Search for the cell housing the specified text and yield its (x, y) center coordinate. 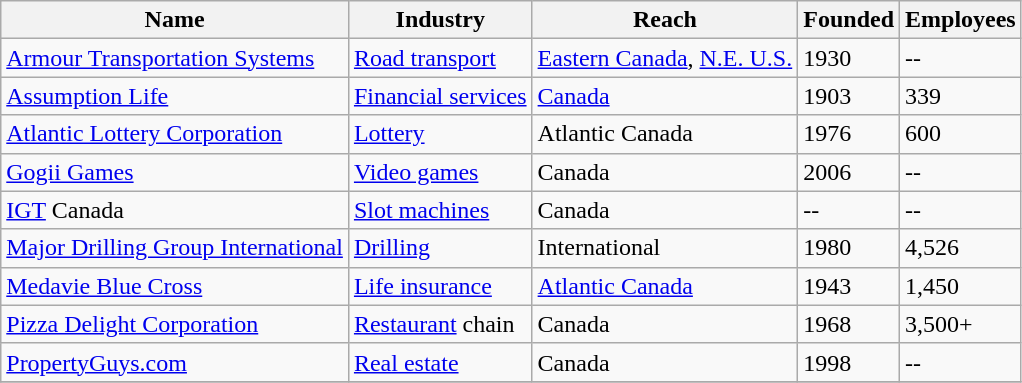
PropertyGuys.com (175, 362)
Assumption Life (175, 96)
IGT Canada (175, 210)
Medavie Blue Cross (175, 286)
Founded (849, 20)
Gogii Games (175, 172)
339 (961, 96)
4,526 (961, 248)
Employees (961, 20)
Restaurant chain (440, 324)
Road transport (440, 58)
1903 (849, 96)
3,500+ (961, 324)
1976 (849, 134)
Atlantic Lottery Corporation (175, 134)
2006 (849, 172)
1,450 (961, 286)
Armour Transportation Systems (175, 58)
Video games (440, 172)
Real estate (440, 362)
Lottery (440, 134)
Major Drilling Group International (175, 248)
1998 (849, 362)
Slot machines (440, 210)
Financial services (440, 96)
1980 (849, 248)
Reach (665, 20)
International (665, 248)
Drilling (440, 248)
Name (175, 20)
Eastern Canada, N.E. U.S. (665, 58)
1943 (849, 286)
Industry (440, 20)
1930 (849, 58)
Pizza Delight Corporation (175, 324)
Life insurance (440, 286)
1968 (849, 324)
600 (961, 134)
